Output the [x, y] coordinate of the center of the cell containing the given text.  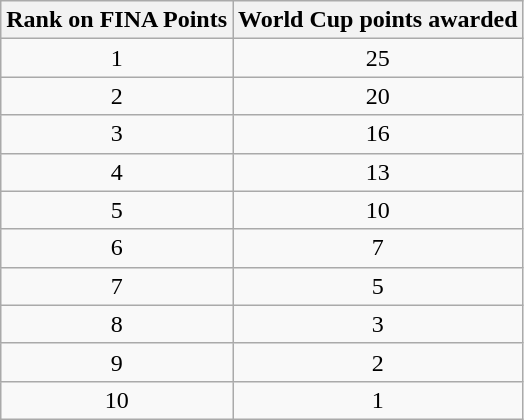
25 [378, 58]
13 [378, 172]
World Cup points awarded [378, 20]
16 [378, 134]
20 [378, 96]
8 [117, 324]
Rank on FINA Points [117, 20]
6 [117, 248]
9 [117, 362]
4 [117, 172]
